For the text-containing cell, return its midpoint in [x, y] coordinate format. 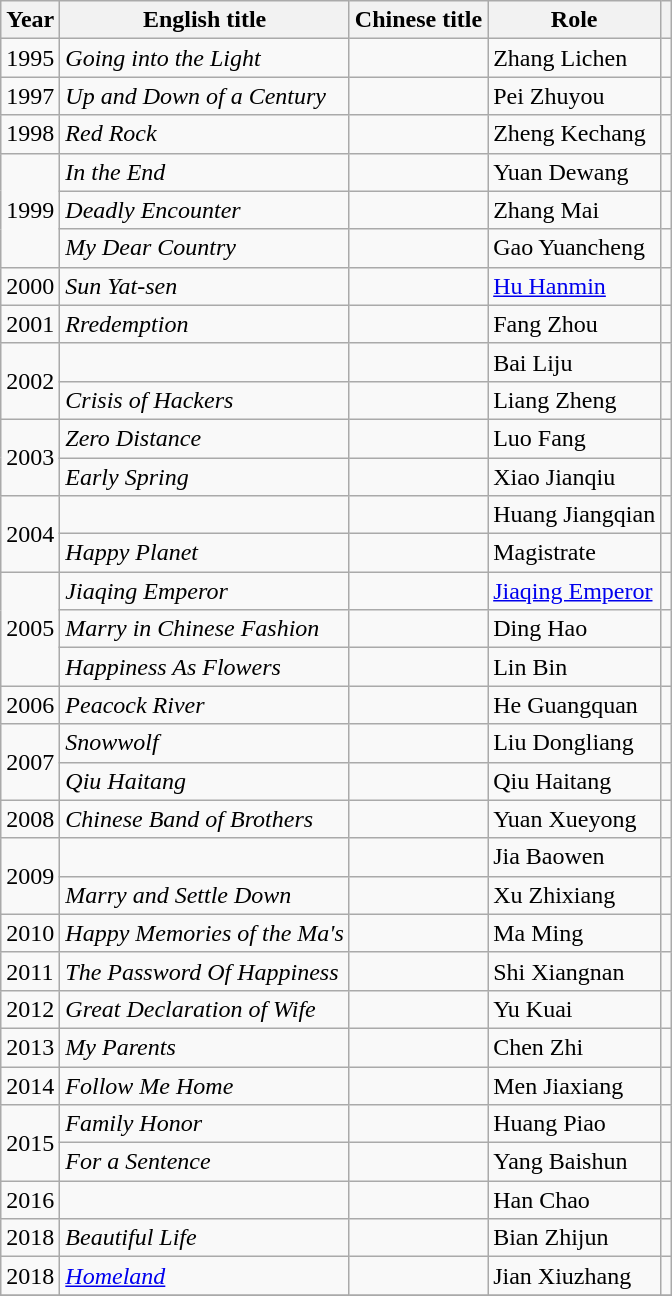
Homeland [204, 1276]
Red Rock [204, 134]
2008 [30, 819]
Chinese title [418, 20]
Early Spring [204, 477]
Snowwolf [204, 743]
Chinese Band of Brothers [204, 819]
Huang Piao [574, 1124]
2016 [30, 1200]
Zhang Mai [574, 210]
Jian Xiuzhang [574, 1276]
Family Honor [204, 1124]
2006 [30, 705]
Happy Memories of the Ma's [204, 933]
Magistrate [574, 553]
Marry in Chinese Fashion [204, 629]
In the End [204, 172]
Ma Ming [574, 933]
Beautiful Life [204, 1238]
Going into the Light [204, 58]
Pei Zhuyou [574, 96]
Huang Jiangqian [574, 515]
Liu Dongliang [574, 743]
Bai Liju [574, 362]
Happy Planet [204, 553]
English title [204, 20]
Ding Hao [574, 629]
2015 [30, 1143]
2010 [30, 933]
2007 [30, 762]
The Password Of Happiness [204, 971]
2002 [30, 381]
Yuan Dewang [574, 172]
2004 [30, 534]
Lin Bin [574, 667]
2009 [30, 876]
Peacock River [204, 705]
For a Sentence [204, 1162]
2014 [30, 1085]
Xiao Jianqiu [574, 477]
Yu Kuai [574, 1009]
Men Jiaxiang [574, 1085]
Shi Xiangnan [574, 971]
Up and Down of a Century [204, 96]
Sun Yat-sen [204, 286]
Xu Zhixiang [574, 895]
1995 [30, 58]
Han Chao [574, 1200]
Happiness As Flowers [204, 667]
1999 [30, 210]
Role [574, 20]
Zheng Kechang [574, 134]
1997 [30, 96]
Luo Fang [574, 438]
My Dear Country [204, 248]
Zhang Lichen [574, 58]
2013 [30, 1047]
1998 [30, 134]
Deadly Encounter [204, 210]
Jia Baowen [574, 857]
Hu Hanmin [574, 286]
2005 [30, 629]
He Guangquan [574, 705]
2012 [30, 1009]
2000 [30, 286]
Gao Yuancheng [574, 248]
2011 [30, 971]
Marry and Settle Down [204, 895]
Bian Zhijun [574, 1238]
Yang Baishun [574, 1162]
Liang Zheng [574, 400]
2001 [30, 324]
Crisis of Hackers [204, 400]
Chen Zhi [574, 1047]
My Parents [204, 1047]
Great Declaration of Wife [204, 1009]
2003 [30, 457]
Rredemption [204, 324]
Zero Distance [204, 438]
Fang Zhou [574, 324]
Year [30, 20]
Follow Me Home [204, 1085]
Yuan Xueyong [574, 819]
